Detect which cell encompasses the target text, then output its [x, y] center coordinate. 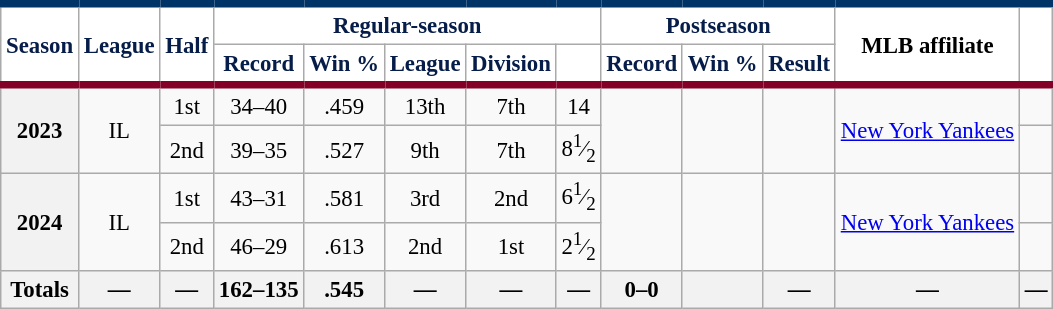
Postseason [718, 24]
162–135 [259, 289]
21⁄2 [578, 246]
81⁄2 [578, 150]
2023 [40, 130]
43–31 [259, 198]
.545 [344, 289]
14 [578, 106]
Half [187, 44]
MLB affiliate [927, 44]
Result [800, 66]
Division [511, 66]
Totals [40, 289]
0–0 [642, 289]
.613 [344, 246]
46–29 [259, 246]
3rd [424, 198]
.581 [344, 198]
9th [424, 150]
2024 [40, 222]
.459 [344, 106]
61⁄2 [578, 198]
.527 [344, 150]
34–40 [259, 106]
13th [424, 106]
Season [40, 44]
Regular-season [408, 24]
39–35 [259, 150]
